Scan for the cell matching the given text and deliver its (X, Y) coordinate at center. 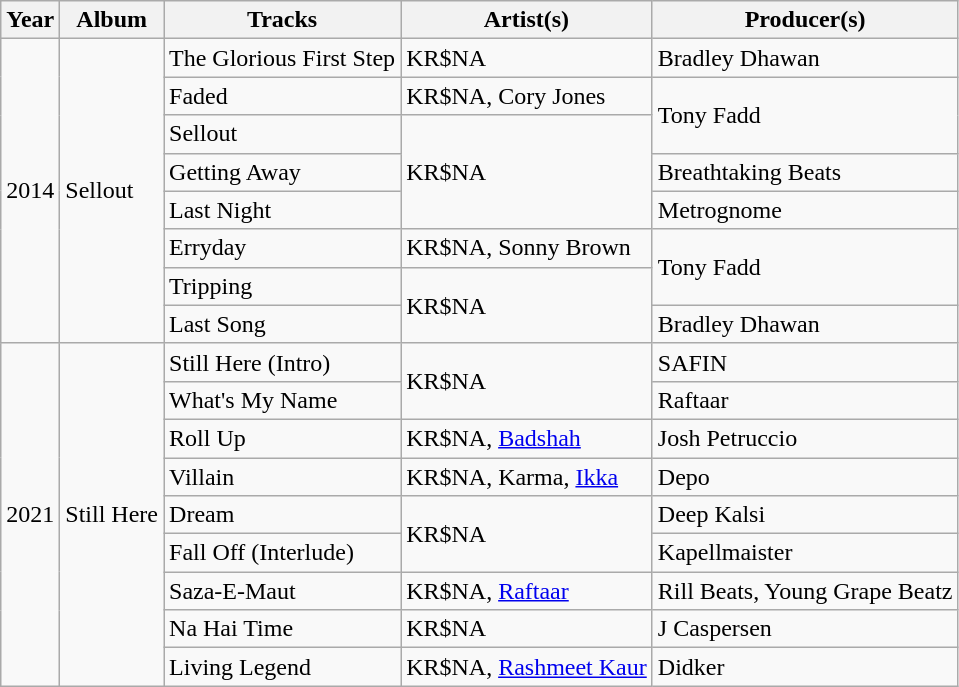
Producer(s) (805, 20)
Deep Kalsi (805, 515)
Still Here (Intro) (282, 362)
Last Night (282, 210)
Last Song (282, 324)
Erryday (282, 248)
Villain (282, 477)
Didker (805, 667)
Saza-E-Maut (282, 591)
What's My Name (282, 400)
The Glorious First Step (282, 58)
Dream (282, 515)
Depo (805, 477)
Album (112, 20)
Josh Petruccio (805, 438)
KR$NA, Rashmeet Kaur (527, 667)
KR$NA, Karma, Ikka (527, 477)
Tracks (282, 20)
KR$NA, Sonny Brown (527, 248)
KR$NA, Cory Jones (527, 96)
Breathtaking Beats (805, 172)
KR$NA, Raftaar (527, 591)
Raftaar (805, 400)
Faded (282, 96)
2014 (30, 191)
Na Hai Time (282, 629)
Getting Away (282, 172)
Still Here (112, 514)
SAFIN (805, 362)
Tripping (282, 286)
Metrognome (805, 210)
J Caspersen (805, 629)
Artist(s) (527, 20)
KR$NA, Badshah (527, 438)
2021 (30, 514)
Rill Beats, Young Grape Beatz (805, 591)
Year (30, 20)
Kapellmaister (805, 553)
Living Legend (282, 667)
Roll Up (282, 438)
Fall Off (Interlude) (282, 553)
